Search for the cell housing the specified text and yield its (x, y) center coordinate. 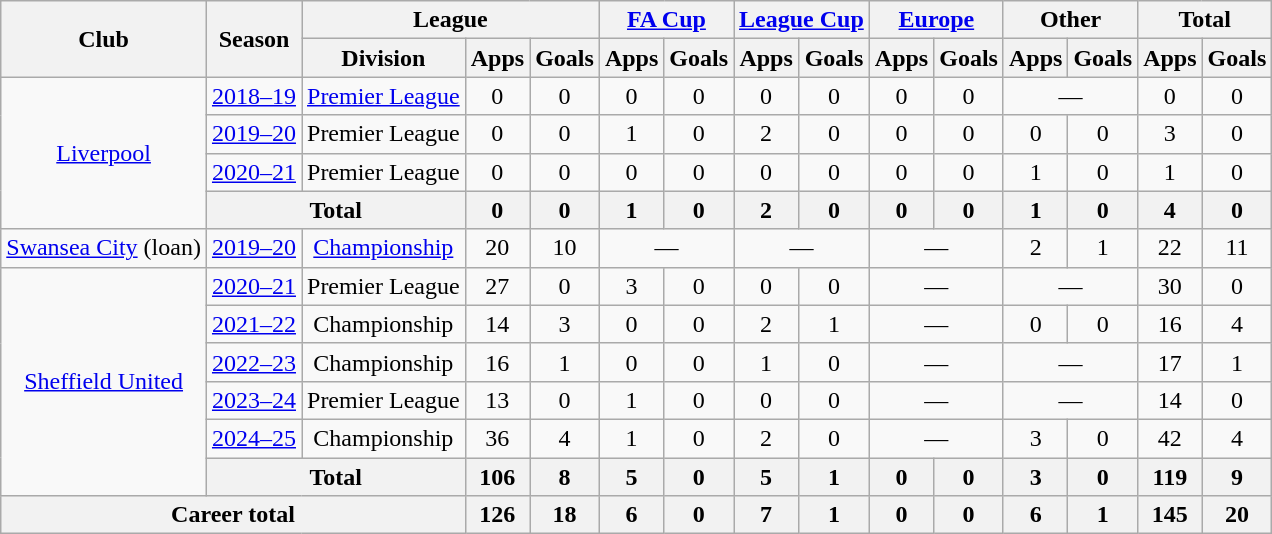
18 (565, 515)
8 (565, 477)
9 (1237, 477)
Division (384, 58)
Sheffield United (104, 381)
League Cup (802, 20)
126 (497, 515)
7 (766, 515)
Swansea City (loan) (104, 248)
106 (497, 477)
2024–25 (254, 438)
145 (1170, 515)
2022–23 (254, 362)
119 (1170, 477)
11 (1237, 248)
22 (1170, 248)
Club (104, 39)
Liverpool (104, 153)
27 (497, 286)
42 (1170, 438)
10 (565, 248)
2018–19 (254, 96)
13 (497, 400)
2023–24 (254, 400)
Other (1070, 20)
2021–22 (254, 324)
17 (1170, 362)
30 (1170, 286)
League (451, 20)
Europe (936, 20)
36 (497, 438)
FA Cup (666, 20)
Career total (233, 515)
Season (254, 39)
